Scan for the cell matching the given text and deliver its (x, y) coordinate at center. 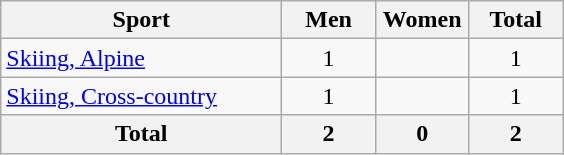
Skiing, Cross-country (142, 96)
Women (422, 20)
0 (422, 134)
Sport (142, 20)
Men (329, 20)
Skiing, Alpine (142, 58)
